Pinpoint the cell where the given text exists, returning its (X, Y) midpoint coordinate. 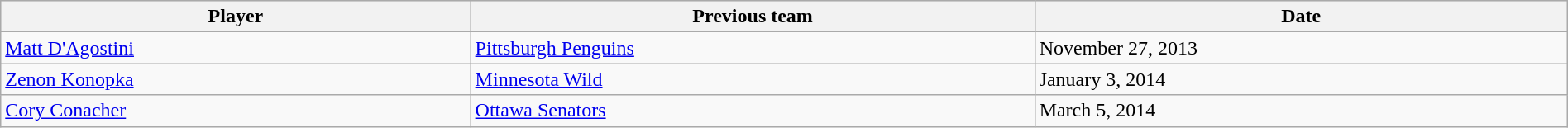
January 3, 2014 (1301, 79)
Cory Conacher (236, 111)
November 27, 2013 (1301, 48)
Pittsburgh Penguins (753, 48)
March 5, 2014 (1301, 111)
Minnesota Wild (753, 79)
Matt D'Agostini (236, 48)
Zenon Konopka (236, 79)
Date (1301, 17)
Player (236, 17)
Ottawa Senators (753, 111)
Previous team (753, 17)
